Pinpoint the cell where the given text exists, returning its (X, Y) midpoint coordinate. 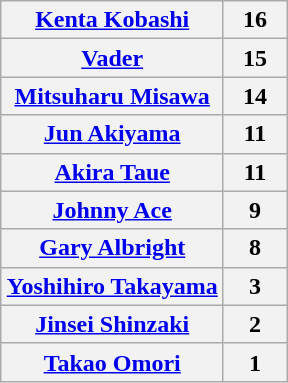
15 (255, 58)
3 (255, 286)
Gary Albright (112, 248)
Jinsei Shinzaki (112, 324)
2 (255, 324)
Jun Akiyama (112, 134)
Yoshihiro Takayama (112, 286)
Mitsuharu Misawa (112, 96)
Johnny Ace (112, 210)
Akira Taue (112, 172)
16 (255, 20)
8 (255, 248)
14 (255, 96)
Vader (112, 58)
Kenta Kobashi (112, 20)
9 (255, 210)
Takao Omori (112, 362)
1 (255, 362)
